Locate the cell with the specified text and output its (x, y) center coordinate. 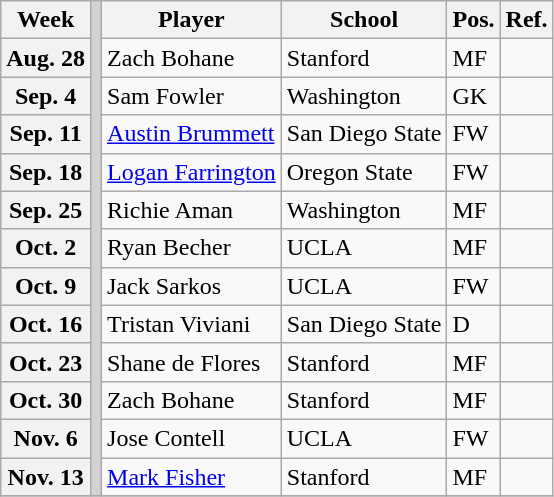
Aug. 28 (46, 58)
Nov. 6 (46, 438)
Nov. 13 (46, 477)
Oct. 23 (46, 362)
Ryan Becher (192, 248)
Oregon State (364, 172)
Pos. (474, 20)
Oct. 2 (46, 248)
Tristan Viviani (192, 324)
Sep. 11 (46, 134)
Week (46, 20)
Sep. 4 (46, 96)
Jack Sarkos (192, 286)
Oct. 9 (46, 286)
Oct. 30 (46, 400)
School (364, 20)
Sep. 25 (46, 210)
Sam Fowler (192, 96)
Jose Contell (192, 438)
Sep. 18 (46, 172)
Logan Farrington (192, 172)
Mark Fisher (192, 477)
D (474, 324)
Shane de Flores (192, 362)
Ref. (526, 20)
Austin Brummett (192, 134)
Richie Aman (192, 210)
GK (474, 96)
Player (192, 20)
Oct. 16 (46, 324)
